Locate the cell with the specified text and output its [x, y] center coordinate. 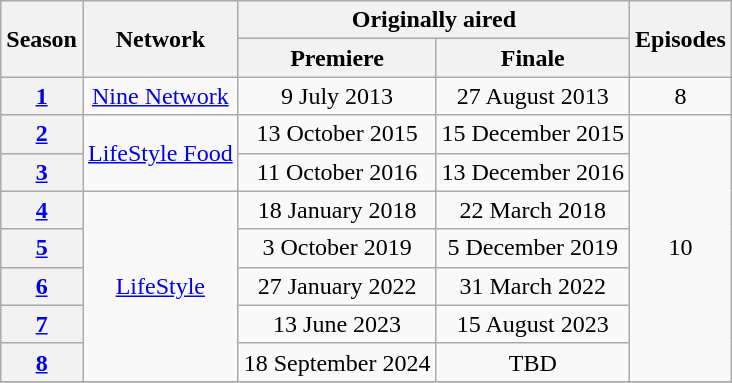
3 October 2019 [337, 248]
10 [681, 248]
7 [42, 324]
Premiere [337, 58]
4 [42, 210]
11 October 2016 [337, 172]
27 August 2013 [533, 96]
13 June 2023 [337, 324]
13 December 2016 [533, 172]
27 January 2022 [337, 286]
22 March 2018 [533, 210]
15 August 2023 [533, 324]
18 September 2024 [337, 362]
2 [42, 134]
15 December 2015 [533, 134]
9 July 2013 [337, 96]
Finale [533, 58]
5 December 2019 [533, 248]
LifeStyle [160, 286]
1 [42, 96]
Season [42, 39]
6 [42, 286]
LifeStyle Food [160, 153]
3 [42, 172]
TBD [533, 362]
18 January 2018 [337, 210]
31 March 2022 [533, 286]
Nine Network [160, 96]
Network [160, 39]
5 [42, 248]
Episodes [681, 39]
13 October 2015 [337, 134]
Originally aired [434, 20]
